From the cell containing the given text, extract its center point as [x, y] coordinate. 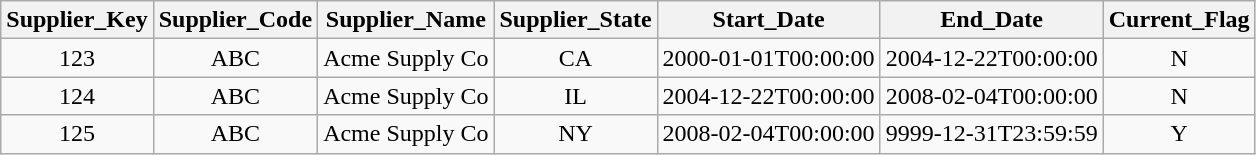
Start_Date [768, 20]
IL [576, 96]
123 [77, 58]
Supplier_Code [235, 20]
Supplier_State [576, 20]
Y [1179, 134]
9999-12-31T23:59:59 [992, 134]
2000-01-01T00:00:00 [768, 58]
124 [77, 96]
Current_Flag [1179, 20]
Supplier_Name [406, 20]
End_Date [992, 20]
NY [576, 134]
125 [77, 134]
CA [576, 58]
Supplier_Key [77, 20]
